Find where the given text appears and provide that cell's center as [x, y] coordinate. 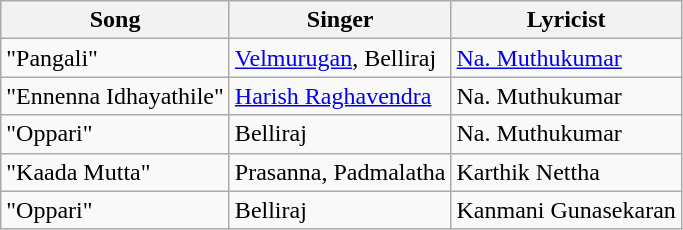
"Ennenna Idhayathile" [116, 96]
Song [116, 20]
Kanmani Gunasekaran [566, 210]
Lyricist [566, 20]
"Pangali" [116, 58]
Prasanna, Padmalatha [340, 172]
"Kaada Mutta" [116, 172]
Harish Raghavendra [340, 96]
Singer [340, 20]
Velmurugan, Belliraj [340, 58]
Karthik Nettha [566, 172]
